Output the (X, Y) coordinate of the center of the cell containing the given text.  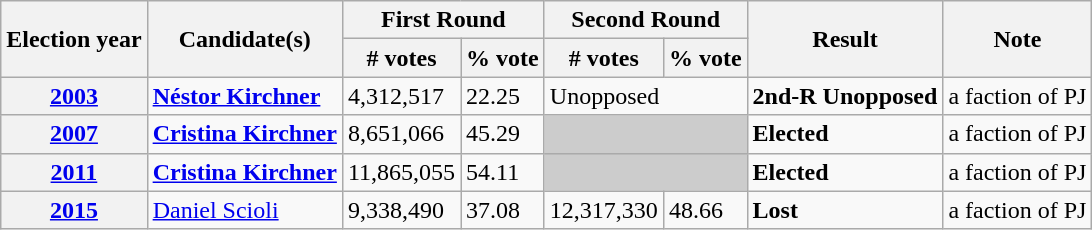
Election year (74, 39)
Lost (845, 210)
4,312,517 (401, 96)
9,338,490 (401, 210)
54.11 (503, 172)
2nd-R Unopposed (845, 96)
45.29 (503, 134)
11,865,055 (401, 172)
Unopposed (646, 96)
First Round (443, 20)
Second Round (646, 20)
2007 (74, 134)
8,651,066 (401, 134)
Néstor Kirchner (244, 96)
2015 (74, 210)
37.08 (503, 210)
2011 (74, 172)
22.25 (503, 96)
48.66 (705, 210)
Result (845, 39)
Daniel Scioli (244, 210)
Candidate(s) (244, 39)
12,317,330 (604, 210)
2003 (74, 96)
Note (1018, 39)
